Scan for the cell matching the given text and deliver its [X, Y] coordinate at center. 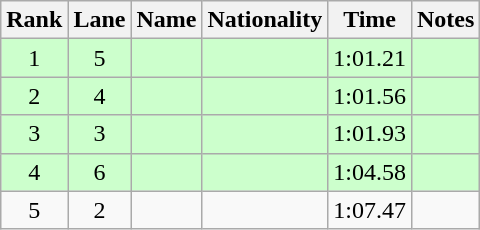
1 [34, 58]
Name [166, 20]
1:01.21 [370, 58]
1:07.47 [370, 210]
Lane [100, 20]
1:01.93 [370, 134]
Nationality [265, 20]
6 [100, 172]
Time [370, 20]
1:04.58 [370, 172]
1:01.56 [370, 96]
Rank [34, 20]
Notes [445, 20]
